Search for the cell housing the specified text and yield its [X, Y] center coordinate. 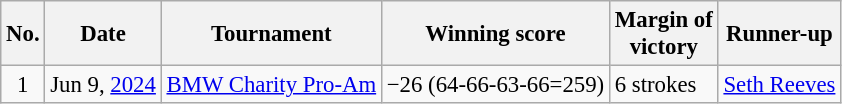
Jun 9, 2024 [103, 85]
Runner-up [780, 34]
6 strokes [664, 85]
1 [23, 85]
BMW Charity Pro-Am [271, 85]
Winning score [495, 34]
Tournament [271, 34]
No. [23, 34]
Date [103, 34]
−26 (64-66-63-66=259) [495, 85]
Margin ofvictory [664, 34]
Seth Reeves [780, 85]
